Capture the cell that displays the provided text and extract its [x, y] central coordinate. 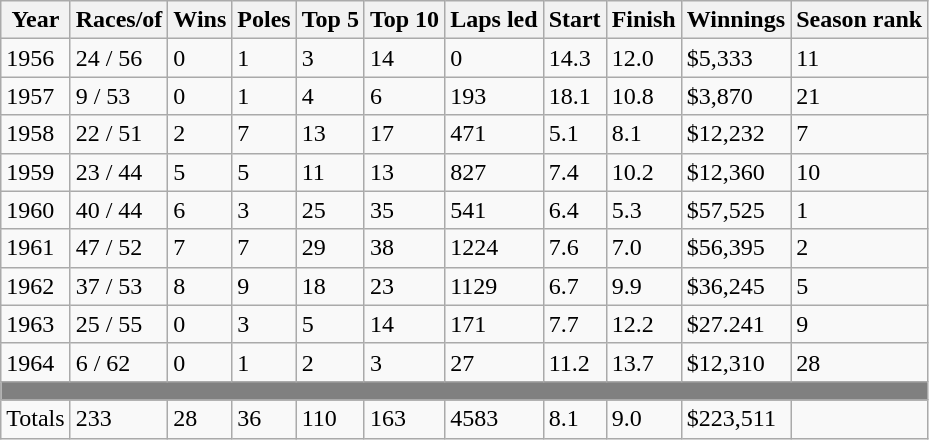
25 [330, 210]
27 [494, 362]
$223,511 [736, 419]
24 / 56 [119, 58]
7.7 [574, 324]
4583 [494, 419]
Top 10 [404, 20]
8 [200, 286]
541 [494, 210]
7.4 [574, 172]
35 [404, 210]
Season rank [860, 20]
1960 [36, 210]
21 [860, 96]
17 [404, 134]
1956 [36, 58]
Totals [36, 419]
7.6 [574, 248]
471 [494, 134]
38 [404, 248]
9.9 [644, 286]
6.4 [574, 210]
1129 [494, 286]
$5,333 [736, 58]
23 / 44 [119, 172]
1964 [36, 362]
$27.241 [736, 324]
Start [574, 20]
6 / 62 [119, 362]
12.0 [644, 58]
9.0 [644, 419]
$12,360 [736, 172]
37 / 53 [119, 286]
13.7 [644, 362]
12.2 [644, 324]
233 [119, 419]
10.8 [644, 96]
25 / 55 [119, 324]
$12,310 [736, 362]
1959 [36, 172]
$56,395 [736, 248]
29 [330, 248]
36 [264, 419]
1961 [36, 248]
5.1 [574, 134]
$3,870 [736, 96]
Laps led [494, 20]
1963 [36, 324]
1958 [36, 134]
Top 5 [330, 20]
827 [494, 172]
$57,525 [736, 210]
Poles [264, 20]
7.0 [644, 248]
9 / 53 [119, 96]
163 [404, 419]
6.7 [574, 286]
23 [404, 286]
11.2 [574, 362]
10 [860, 172]
22 / 51 [119, 134]
1957 [36, 96]
171 [494, 324]
110 [330, 419]
Wins [200, 20]
193 [494, 96]
Races/of [119, 20]
18 [330, 286]
5.3 [644, 210]
4 [330, 96]
47 / 52 [119, 248]
Year [36, 20]
$12,232 [736, 134]
Finish [644, 20]
18.1 [574, 96]
1962 [36, 286]
10.2 [644, 172]
$36,245 [736, 286]
40 / 44 [119, 210]
1224 [494, 248]
14.3 [574, 58]
Winnings [736, 20]
